Pinpoint the cell where the given text exists, returning its [X, Y] midpoint coordinate. 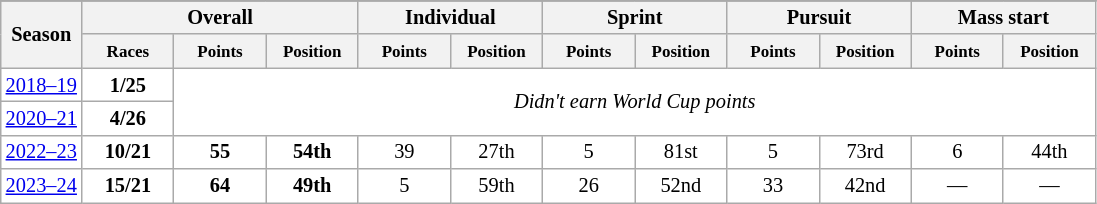
10/21 [128, 152]
33 [773, 186]
81st [681, 152]
2022–23 [42, 152]
Mass start [1003, 17]
Season [42, 34]
6 [957, 152]
15/21 [128, 186]
2020–21 [42, 118]
52nd [681, 186]
27th [496, 152]
Overall [220, 17]
Individual [450, 17]
2018–19 [42, 85]
54th [312, 152]
Races [128, 51]
42nd [865, 186]
64 [220, 186]
44th [1049, 152]
73rd [865, 152]
55 [220, 152]
59th [496, 186]
4/26 [128, 118]
Didn't earn World Cup points [635, 102]
26 [589, 186]
39 [404, 152]
Pursuit [819, 17]
2023–24 [42, 186]
1/25 [128, 85]
49th [312, 186]
Sprint [635, 17]
